Determine the (x, y) coordinate at the center of the cell enclosing the given text.  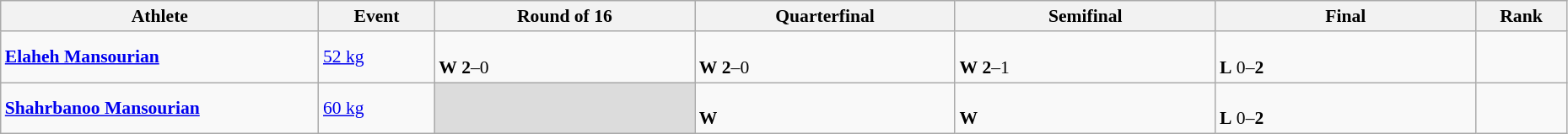
60 kg (376, 108)
W 2–1 (1085, 57)
Rank (1522, 16)
Final (1346, 16)
Event (376, 16)
Round of 16 (565, 16)
Quarterfinal (825, 16)
Elaheh Mansourian (160, 57)
52 kg (376, 57)
Shahrbanoo Mansourian (160, 108)
Athlete (160, 16)
Semifinal (1085, 16)
